Output the (x, y) coordinate of the center of the cell containing the given text.  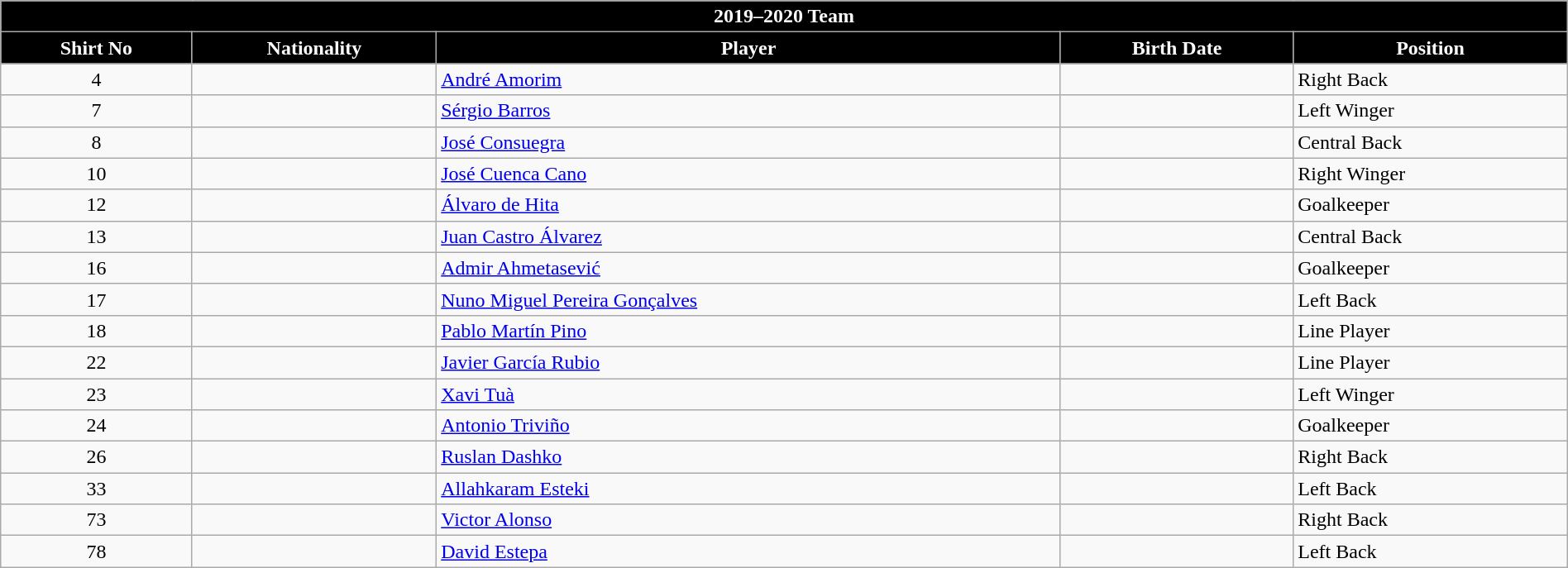
2019–2020 Team (784, 17)
10 (96, 174)
André Amorim (749, 79)
David Estepa (749, 551)
Position (1431, 48)
José Consuegra (749, 142)
23 (96, 394)
16 (96, 268)
7 (96, 111)
Nationality (314, 48)
Player (749, 48)
Shirt No (96, 48)
4 (96, 79)
26 (96, 457)
Ruslan Dashko (749, 457)
Nuno Miguel Pereira Gonçalves (749, 299)
Antonio Triviño (749, 426)
33 (96, 489)
Birth Date (1176, 48)
Pablo Martín Pino (749, 331)
Javier García Rubio (749, 362)
Álvaro de Hita (749, 205)
Admir Ahmetasević (749, 268)
78 (96, 551)
13 (96, 236)
Xavi Tuà (749, 394)
17 (96, 299)
Juan Castro Álvarez (749, 236)
Sérgio Barros (749, 111)
24 (96, 426)
18 (96, 331)
José Cuenca Cano (749, 174)
Victor Alonso (749, 520)
73 (96, 520)
22 (96, 362)
8 (96, 142)
12 (96, 205)
Right Winger (1431, 174)
Allahkaram Esteki (749, 489)
